From the cell containing the given text, extract its center point as [x, y] coordinate. 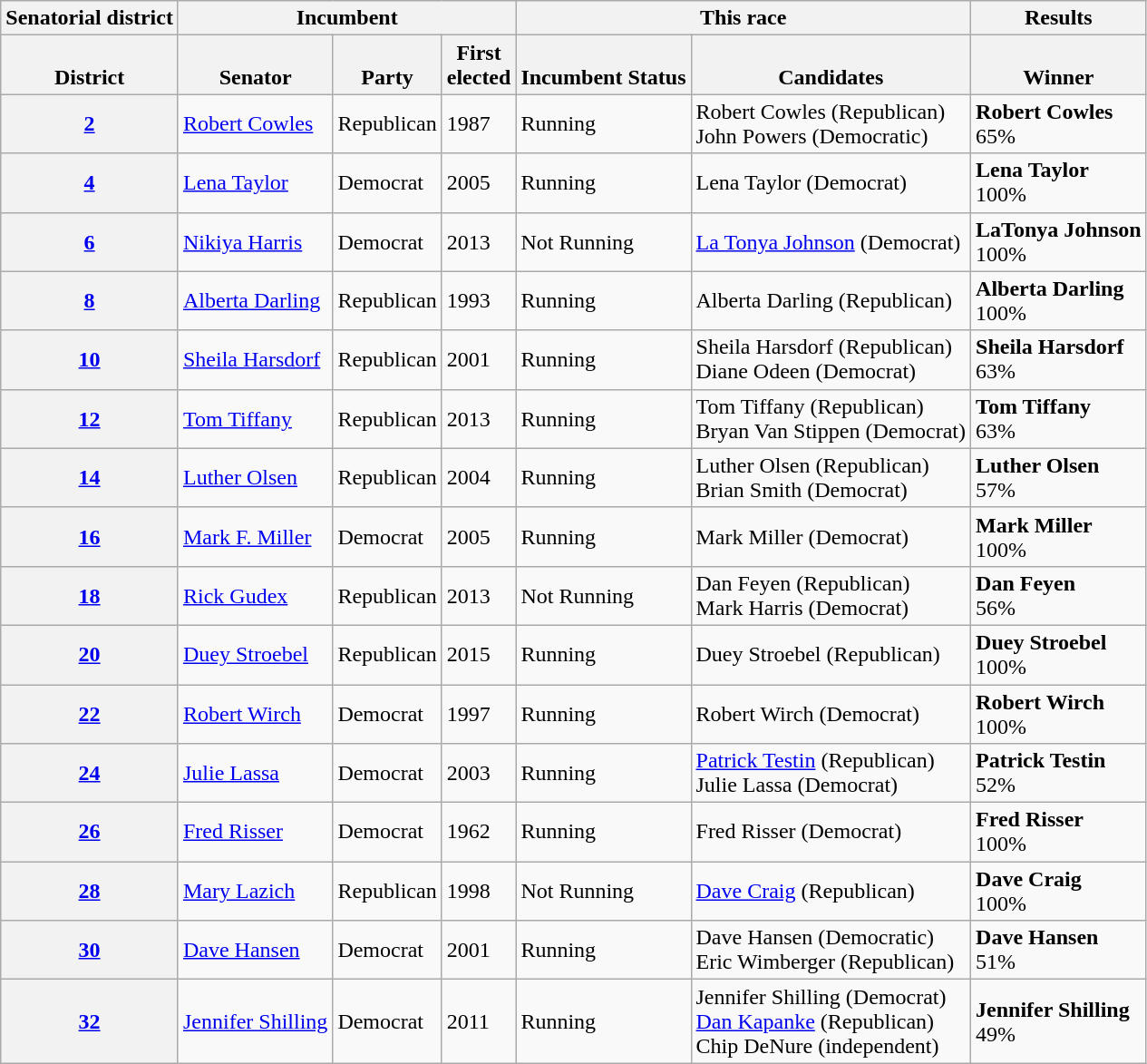
28 [90, 891]
12 [90, 419]
This race [744, 18]
14 [90, 477]
Senatorial district [90, 18]
Mark Miller (Democrat) [831, 537]
Luther Olsen (Republican)Brian Smith (Democrat) [831, 477]
Fred Risser (Democrat) [831, 833]
6 [90, 241]
Robert Wirch [255, 713]
20 [90, 655]
Dave Craig (Republican) [831, 891]
Dave Craig100% [1059, 891]
Dave Hansen (Democratic)Eric Wimberger (Republican) [831, 951]
30 [90, 951]
4 [90, 183]
Rick Gudex [255, 595]
Robert Wirch (Democrat) [831, 713]
Mark Miller100% [1059, 537]
Alberta Darling (Republican) [831, 301]
Mary Lazich [255, 891]
1993 [479, 301]
Luther Olsen57% [1059, 477]
Luther Olsen [255, 477]
Results [1059, 18]
1962 [479, 833]
Alberta Darling100% [1059, 301]
Patrick Testin (Republican)Julie Lassa (Democrat) [831, 773]
Robert Wirch100% [1059, 713]
10 [90, 359]
2015 [479, 655]
Mark F. Miller [255, 537]
1997 [479, 713]
8 [90, 301]
Tom Tiffany [255, 419]
Robert Cowles [255, 123]
Incumbent [346, 18]
Candidates [831, 65]
26 [90, 833]
LaTonya Johnson100% [1059, 241]
Incumbent Status [604, 65]
Jennifer Shilling49% [1059, 1021]
La Tonya Johnson (Democrat) [831, 241]
16 [90, 537]
Duey Stroebel100% [1059, 655]
Dave Hansen [255, 951]
Dan Feyen56% [1059, 595]
Robert Cowles (Republican)John Powers (Democratic) [831, 123]
32 [90, 1021]
2011 [479, 1021]
Winner [1059, 65]
Alberta Darling [255, 301]
Nikiya Harris [255, 241]
Sheila Harsdorf63% [1059, 359]
Sheila Harsdorf [255, 359]
Sheila Harsdorf (Republican)Diane Odeen (Democrat) [831, 359]
Party [387, 65]
Jennifer Shilling (Democrat)Dan Kapanke (Republican)Chip DeNure (independent) [831, 1021]
Jennifer Shilling [255, 1021]
Julie Lassa [255, 773]
Robert Cowles65% [1059, 123]
Firstelected [479, 65]
24 [90, 773]
Lena Taylor [255, 183]
1998 [479, 891]
Lena Taylor (Democrat) [831, 183]
2 [90, 123]
Fred Risser100% [1059, 833]
Duey Stroebel (Republican) [831, 655]
Lena Taylor100% [1059, 183]
1987 [479, 123]
Duey Stroebel [255, 655]
2004 [479, 477]
18 [90, 595]
District [90, 65]
Dan Feyen (Republican)Mark Harris (Democrat) [831, 595]
22 [90, 713]
Senator [255, 65]
Fred Risser [255, 833]
Tom Tiffany (Republican)Bryan Van Stippen (Democrat) [831, 419]
2003 [479, 773]
Tom Tiffany63% [1059, 419]
Patrick Testin52% [1059, 773]
Dave Hansen51% [1059, 951]
